Find where the given text appears and provide that cell's center as [x, y] coordinate. 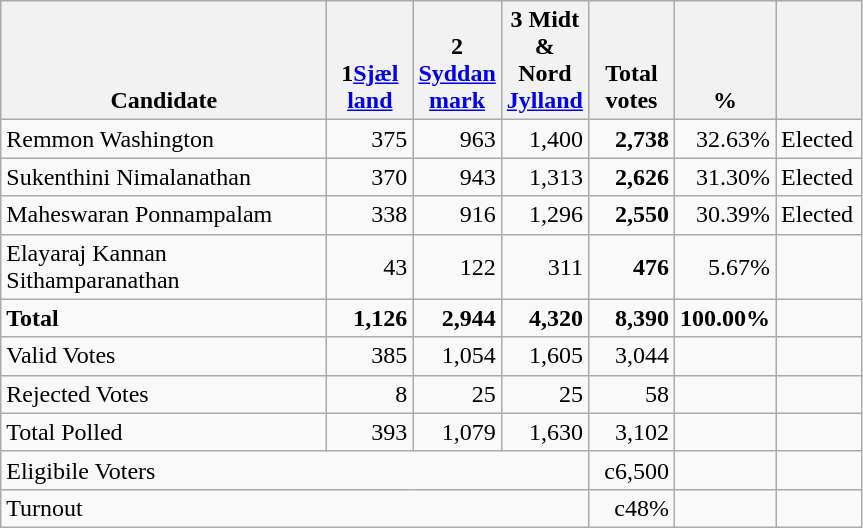
3 Midt& NordJylland [544, 60]
3,102 [631, 432]
3,044 [631, 356]
Maheswaran Ponnampalam [164, 215]
916 [457, 215]
Candidate [164, 60]
393 [370, 432]
31.30% [724, 177]
Remmon Washington [164, 139]
943 [457, 177]
2,550 [631, 215]
385 [370, 356]
338 [370, 215]
43 [370, 266]
100.00% [724, 318]
1,296 [544, 215]
Elayaraj Kannan Sithamparanathan [164, 266]
476 [631, 266]
c48% [631, 508]
Sukenthini Nimalanathan [164, 177]
1,126 [370, 318]
c6,500 [631, 470]
2,738 [631, 139]
1Sjælland [370, 60]
311 [544, 266]
1,605 [544, 356]
Turnout [295, 508]
Rejected Votes [164, 394]
Totalvotes [631, 60]
375 [370, 139]
Total Polled [164, 432]
1,313 [544, 177]
Valid Votes [164, 356]
1,630 [544, 432]
32.63% [724, 139]
2,944 [457, 318]
5.67% [724, 266]
1,400 [544, 139]
Eligibile Voters [295, 470]
8 [370, 394]
% [724, 60]
58 [631, 394]
30.39% [724, 215]
8,390 [631, 318]
1,079 [457, 432]
2 Syddanmark [457, 60]
963 [457, 139]
4,320 [544, 318]
370 [370, 177]
Total [164, 318]
122 [457, 266]
1,054 [457, 356]
2,626 [631, 177]
